Output the (x, y) coordinate of the center of the cell containing the given text.  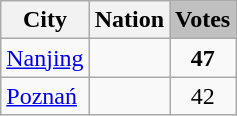
Nanjing (45, 58)
Poznań (45, 96)
Votes (203, 20)
42 (203, 96)
47 (203, 58)
Nation (129, 20)
City (45, 20)
